Return (X, Y) of the center of cell containing provided text 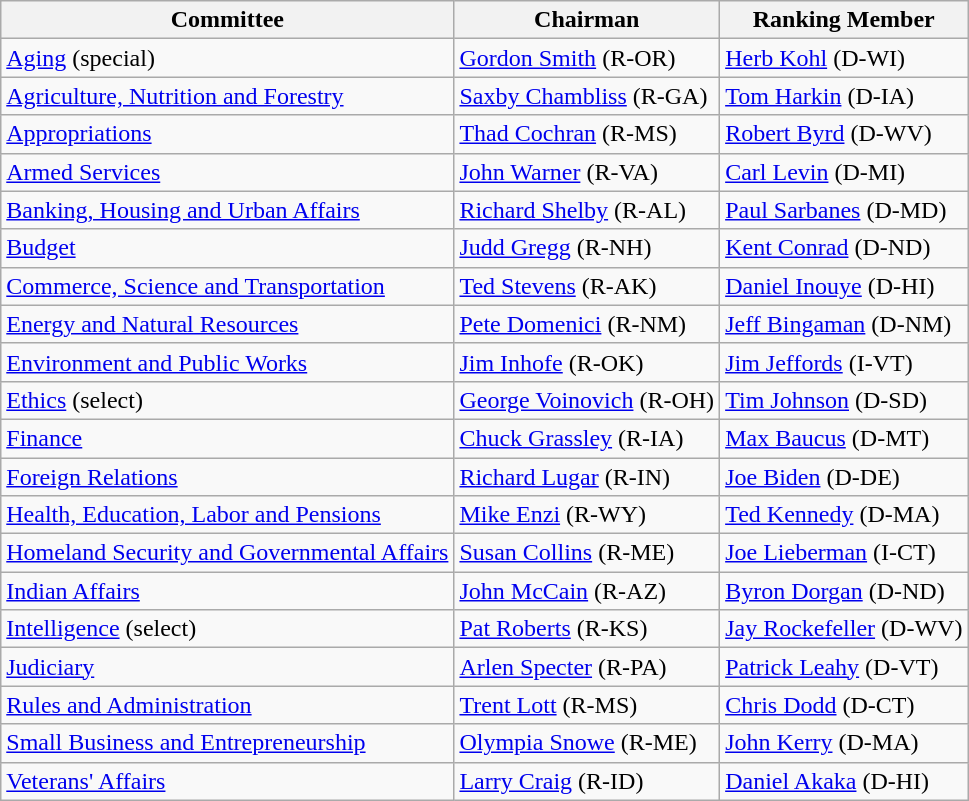
Patrick Leahy (D-VT) (844, 667)
Indian Affairs (228, 591)
Mike Enzi (R-WY) (587, 515)
Jim Inhofe (R-OK) (587, 362)
Ted Kennedy (D-MA) (844, 515)
Robert Byrd (D-WV) (844, 134)
Joe Biden (D-DE) (844, 477)
Committee (228, 20)
Intelligence (select) (228, 629)
Tim Johnson (D-SD) (844, 400)
Judd Gregg (R-NH) (587, 248)
Carl Levin (D-MI) (844, 172)
Joe Lieberman (I-CT) (844, 553)
Gordon Smith (R-OR) (587, 58)
Pat Roberts (R-KS) (587, 629)
Richard Lugar (R-IN) (587, 477)
Byron Dorgan (D-ND) (844, 591)
Energy and Natural Resources (228, 324)
Chris Dodd (D-CT) (844, 705)
Small Business and Entrepreneurship (228, 743)
Larry Craig (R-ID) (587, 781)
Tom Harkin (D-IA) (844, 96)
Trent Lott (R-MS) (587, 705)
Herb Kohl (D-WI) (844, 58)
Chuck Grassley (R-IA) (587, 438)
John McCain (R-AZ) (587, 591)
Pete Domenici (R-NM) (587, 324)
Veterans' Affairs (228, 781)
Kent Conrad (D-ND) (844, 248)
Jay Rockefeller (D-WV) (844, 629)
Appropriations (228, 134)
Agriculture, Nutrition and Forestry (228, 96)
John Kerry (D-MA) (844, 743)
Daniel Akaka (D-HI) (844, 781)
Homeland Security and Governmental Affairs (228, 553)
Banking, Housing and Urban Affairs (228, 210)
Budget (228, 248)
Arlen Specter (R-PA) (587, 667)
Commerce, Science and Transportation (228, 286)
Finance (228, 438)
Health, Education, Labor and Pensions (228, 515)
George Voinovich (R-OH) (587, 400)
Ranking Member (844, 20)
Paul Sarbanes (D-MD) (844, 210)
Rules and Administration (228, 705)
Aging (special) (228, 58)
Jim Jeffords (I-VT) (844, 362)
Saxby Chambliss (R-GA) (587, 96)
Daniel Inouye (D-HI) (844, 286)
Environment and Public Works (228, 362)
Armed Services (228, 172)
Susan Collins (R-ME) (587, 553)
Olympia Snowe (R-ME) (587, 743)
Thad Cochran (R-MS) (587, 134)
Chairman (587, 20)
Ted Stevens (R-AK) (587, 286)
Judiciary (228, 667)
Richard Shelby (R-AL) (587, 210)
John Warner (R-VA) (587, 172)
Ethics (select) (228, 400)
Foreign Relations (228, 477)
Jeff Bingaman (D-NM) (844, 324)
Max Baucus (D-MT) (844, 438)
